Search for the cell housing the specified text and yield its (x, y) center coordinate. 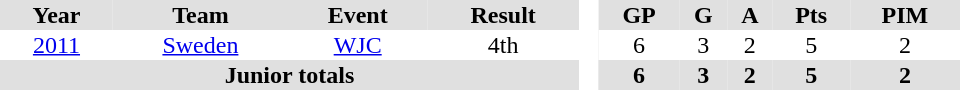
Pts (811, 15)
G (703, 15)
4th (502, 45)
Event (358, 15)
Year (56, 15)
GP (639, 15)
Sweden (200, 45)
Team (200, 15)
PIM (905, 15)
Result (502, 15)
A (750, 15)
2011 (56, 45)
Junior totals (290, 75)
WJC (358, 45)
